Capture the cell that displays the provided text and extract its (x, y) central coordinate. 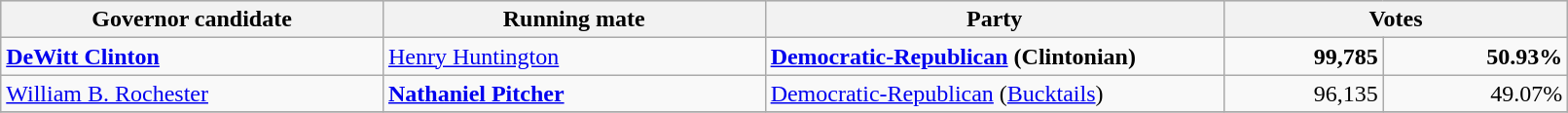
Party (995, 19)
William B. Rochester (193, 94)
96,135 (1303, 94)
Henry Huntington (574, 56)
49.07% (1476, 94)
Nathaniel Pitcher (574, 94)
Running mate (574, 19)
Votes (1396, 19)
Democratic-Republican (Bucktails) (995, 94)
Governor candidate (193, 19)
DeWitt Clinton (193, 56)
Democratic-Republican (Clintonian) (995, 56)
50.93% (1476, 56)
99,785 (1303, 56)
